Output the (X, Y) coordinate of the center of the cell containing the given text.  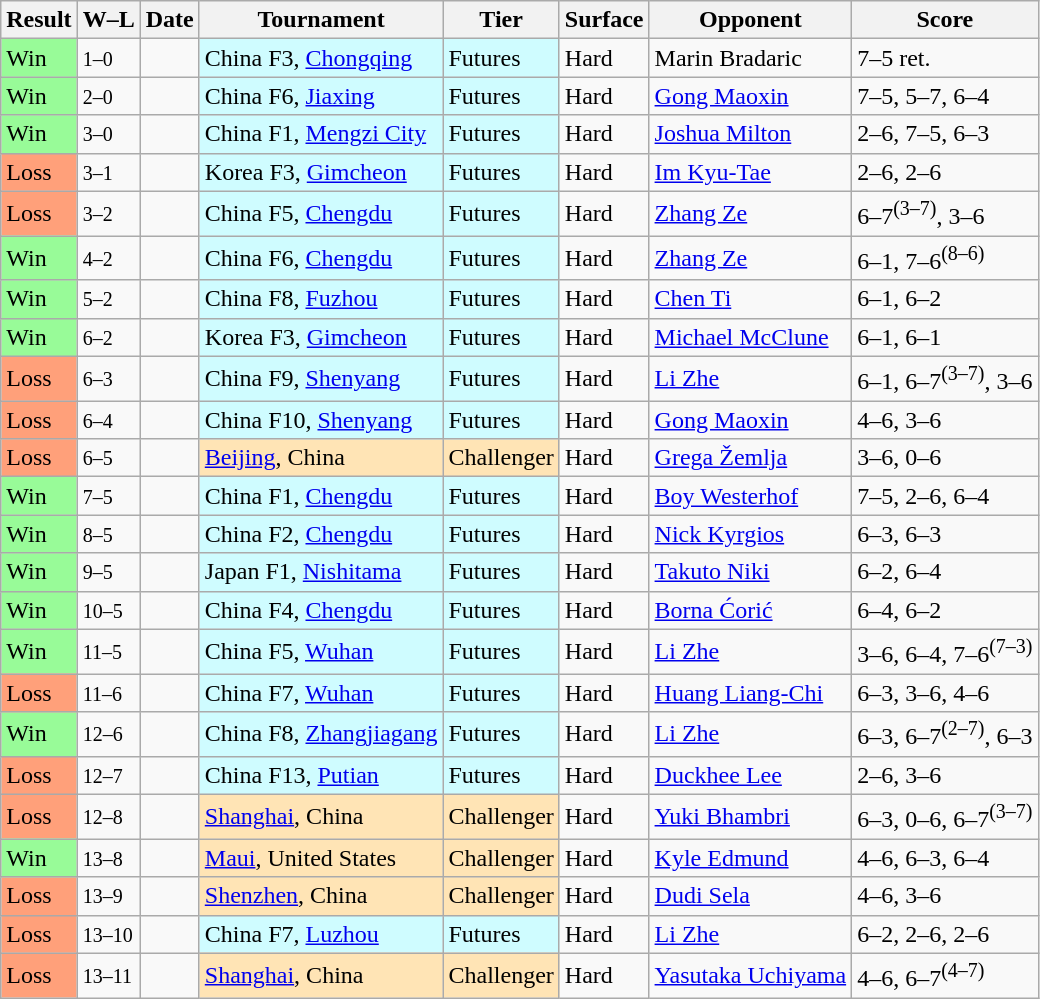
6–3, 3–6, 4–6 (945, 693)
Result (39, 20)
6–1, 7–6(8–6) (945, 258)
Im Kyu-Tae (750, 172)
3–1 (108, 172)
1–0 (108, 58)
Japan F1, Nishitama (321, 572)
6–3, 6–3 (945, 534)
Dudi Sela (750, 896)
2–0 (108, 96)
China F6, Jiaxing (321, 96)
13–9 (108, 896)
6–2, 2–6, 2–6 (945, 934)
W–L (108, 20)
Michael McClune (750, 337)
Duckhee Lee (750, 775)
7–5 (108, 496)
6–2 (108, 337)
Takuto Niki (750, 572)
Marin Bradaric (750, 58)
Score (945, 20)
6–3, 6–7(2–7), 6–3 (945, 734)
3–6, 6–4, 7–6(7–3) (945, 652)
Nick Kyrgios (750, 534)
12–7 (108, 775)
13–11 (108, 976)
China F3, Chongqing (321, 58)
12–6 (108, 734)
4–2 (108, 258)
4–6, 6–3, 6–4 (945, 858)
7–5 ret. (945, 58)
Yuki Bhambri (750, 816)
6–2, 6–4 (945, 572)
2–6, 3–6 (945, 775)
China F1, Chengdu (321, 496)
6–5 (108, 458)
Huang Liang-Chi (750, 693)
3–2 (108, 214)
China F10, Shenyang (321, 420)
2–6, 2–6 (945, 172)
Grega Žemlja (750, 458)
China F5, Wuhan (321, 652)
Date (170, 20)
6–4 (108, 420)
Kyle Edmund (750, 858)
Boy Westerhof (750, 496)
8–5 (108, 534)
China F7, Luzhou (321, 934)
Joshua Milton (750, 134)
China F13, Putian (321, 775)
China F5, Chengdu (321, 214)
4–6, 6–7(4–7) (945, 976)
China F8, Fuzhou (321, 299)
Maui, United States (321, 858)
9–5 (108, 572)
Surface (604, 20)
China F8, Zhangjiagang (321, 734)
Yasutaka Uchiyama (750, 976)
6–4, 6–2 (945, 610)
7–5, 5–7, 6–4 (945, 96)
China F7, Wuhan (321, 693)
Chen Ti (750, 299)
China F2, Chengdu (321, 534)
3–6, 0–6 (945, 458)
Beijing, China (321, 458)
10–5 (108, 610)
2–6, 7–5, 6–3 (945, 134)
13–8 (108, 858)
7–5, 2–6, 6–4 (945, 496)
6–3 (108, 378)
China F9, Shenyang (321, 378)
China F6, Chengdu (321, 258)
Tournament (321, 20)
3–0 (108, 134)
6–3, 0–6, 6–7(3–7) (945, 816)
11–6 (108, 693)
Tier (501, 20)
6–1, 6–7(3–7), 3–6 (945, 378)
5–2 (108, 299)
13–10 (108, 934)
12–8 (108, 816)
6–1, 6–2 (945, 299)
6–1, 6–1 (945, 337)
Opponent (750, 20)
China F4, Chengdu (321, 610)
China F1, Mengzi City (321, 134)
Borna Ćorić (750, 610)
6–7(3–7), 3–6 (945, 214)
11–5 (108, 652)
Shenzhen, China (321, 896)
